Locate the cell with the specified text and output its (X, Y) center coordinate. 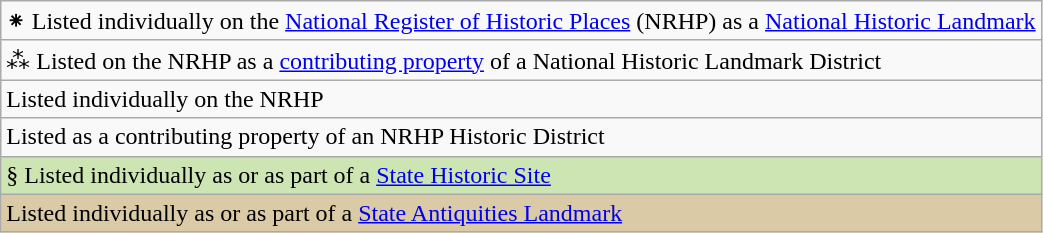
Listed individually as or as part of a State Antiquities Landmark (521, 213)
⁂ Listed on the NRHP as a contributing property of a National Historic Landmark District (521, 60)
Listed as a contributing property of an NRHP Historic District (521, 137)
⁕ Listed individually on the National Register of Historic Places (NRHP) as a National Historic Landmark (521, 21)
§ Listed individually as or as part of a State Historic Site (521, 175)
Listed individually on the NRHP (521, 99)
